Provide the [x, y] coordinate of the cell's center where the given text is located.  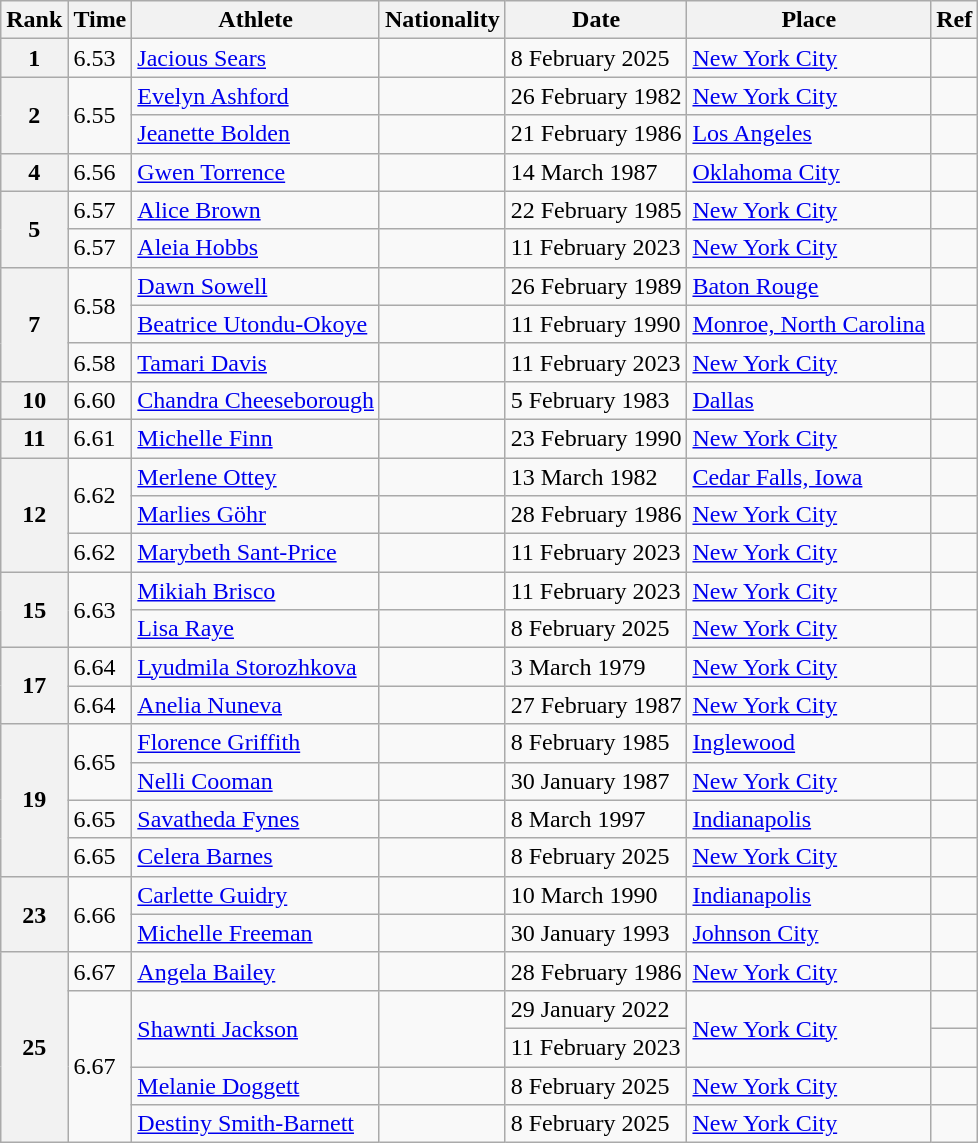
19 [34, 800]
11 February 1990 [596, 324]
Nelli Cooman [256, 781]
10 March 1990 [596, 895]
14 March 1987 [596, 172]
Lyudmila Storozhkova [256, 667]
Chandra Cheeseborough [256, 400]
6.55 [100, 115]
Carlette Guidry [256, 895]
Jacious Sears [256, 58]
Beatrice Utondu-Okoye [256, 324]
Tamari Davis [256, 362]
6.56 [100, 172]
Dawn Sowell [256, 286]
17 [34, 686]
Celera Barnes [256, 857]
Nationality [442, 20]
Rank [34, 20]
Ref [954, 20]
10 [34, 400]
Cedar Falls, Iowa [809, 477]
27 February 1987 [596, 705]
Aleia Hobbs [256, 248]
Lisa Raye [256, 629]
6.61 [100, 438]
Evelyn Ashford [256, 96]
Jeanette Bolden [256, 134]
30 January 1993 [596, 933]
30 January 1987 [596, 781]
Angela Bailey [256, 971]
21 February 1986 [596, 134]
4 [34, 172]
8 February 1985 [596, 743]
Michelle Freeman [256, 933]
11 [34, 438]
Gwen Torrence [256, 172]
Place [809, 20]
15 [34, 610]
Dallas [809, 400]
26 February 1989 [596, 286]
Date [596, 20]
Athlete [256, 20]
Oklahoma City [809, 172]
5 February 1983 [596, 400]
Shawnti Jackson [256, 1028]
8 March 1997 [596, 819]
Los Angeles [809, 134]
Mikiah Brisco [256, 591]
Marybeth Sant-Price [256, 553]
Melanie Doggett [256, 1085]
Michelle Finn [256, 438]
23 February 1990 [596, 438]
Time [100, 20]
Florence Griffith [256, 743]
Anelia Nuneva [256, 705]
Marlies Göhr [256, 515]
5 [34, 229]
Monroe, North Carolina [809, 324]
Alice Brown [256, 210]
2 [34, 115]
Inglewood [809, 743]
23 [34, 914]
6.60 [100, 400]
6.66 [100, 914]
29 January 2022 [596, 1009]
22 February 1985 [596, 210]
Johnson City [809, 933]
Savatheda Fynes [256, 819]
Destiny Smith-Barnett [256, 1124]
26 February 1982 [596, 96]
Baton Rouge [809, 286]
7 [34, 324]
6.63 [100, 610]
25 [34, 1047]
6.53 [100, 58]
12 [34, 515]
1 [34, 58]
3 March 1979 [596, 667]
Merlene Ottey [256, 477]
13 March 1982 [596, 477]
